Search for the cell housing the specified text and yield its (X, Y) center coordinate. 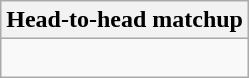
Head-to-head matchup (125, 20)
